Determine the (x, y) coordinate at the center of the cell enclosing the given text.  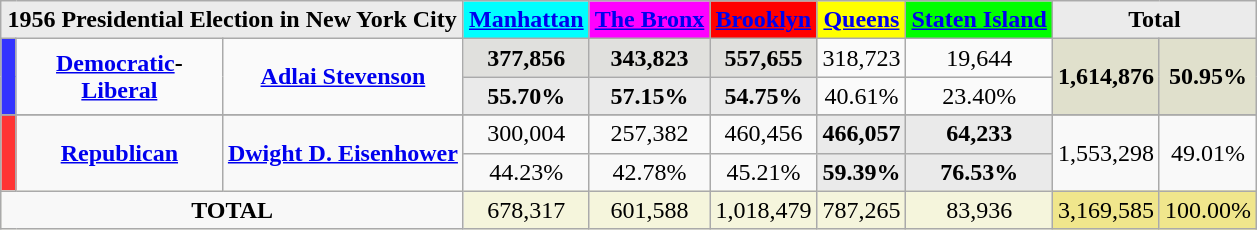
3,169,585 (1106, 210)
1,614,876 (1106, 77)
1,018,479 (764, 210)
Queens (862, 20)
557,655 (764, 58)
23.40% (979, 96)
The Bronx (650, 20)
678,317 (526, 210)
Adlai Stevenson (342, 77)
54.75% (764, 96)
377,856 (526, 58)
44.23% (526, 172)
601,588 (650, 210)
Democratic-Liberal (119, 77)
787,265 (862, 210)
40.61% (862, 96)
466,057 (862, 134)
Republican (119, 153)
Brooklyn (764, 20)
460,456 (764, 134)
318,723 (862, 58)
50.95% (1208, 77)
55.70% (526, 96)
1,553,298 (1106, 153)
100.00% (1208, 210)
257,382 (650, 134)
300,004 (526, 134)
83,936 (979, 210)
49.01% (1208, 153)
57.15% (650, 96)
45.21% (764, 172)
76.53% (979, 172)
64,233 (979, 134)
42.78% (650, 172)
Staten Island (979, 20)
1956 Presidential Election in New York City (232, 20)
Total (1154, 20)
TOTAL (232, 210)
19,644 (979, 58)
Dwight D. Eisenhower (342, 153)
59.39% (862, 172)
Manhattan (526, 20)
343,823 (650, 58)
